Return (X, Y) of the center of cell containing provided text 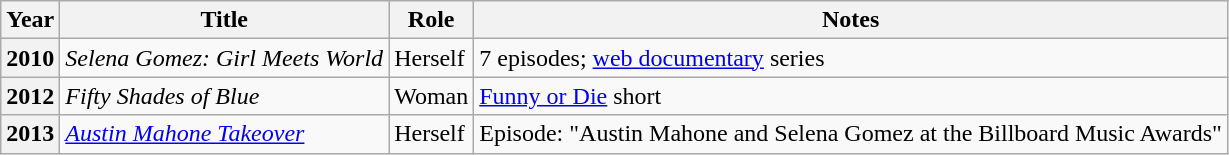
Title (224, 20)
Episode: "Austin Mahone and Selena Gomez at the Billboard Music Awards" (851, 134)
Funny or Die short (851, 96)
Notes (851, 20)
7 episodes; web documentary series (851, 58)
2010 (30, 58)
Fifty Shades of Blue (224, 96)
2012 (30, 96)
Selena Gomez: Girl Meets World (224, 58)
Austin Mahone Takeover (224, 134)
Woman (432, 96)
Year (30, 20)
2013 (30, 134)
Role (432, 20)
